Scan for the cell matching the given text and deliver its (X, Y) coordinate at center. 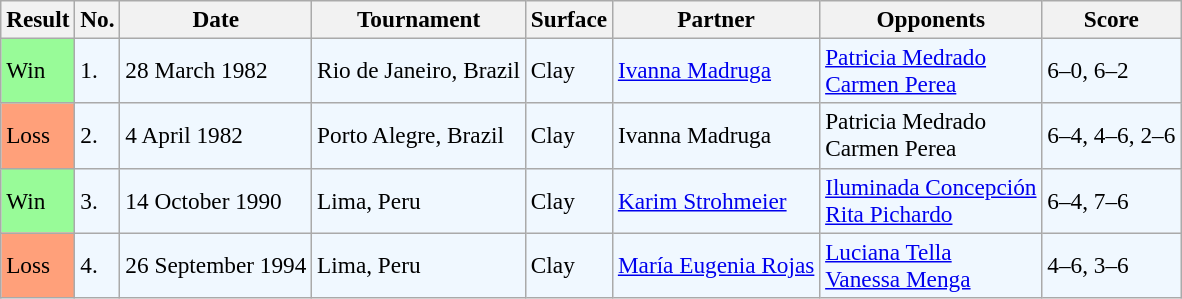
3. (98, 200)
Iluminada Concepción Rita Pichardo (931, 200)
28 March 1982 (216, 70)
1. (98, 70)
6–0, 6–2 (1112, 70)
4 April 1982 (216, 136)
Opponents (931, 19)
Partner (716, 19)
Rio de Janeiro, Brazil (419, 70)
4–6, 3–6 (1112, 264)
Luciana Tella Vanessa Menga (931, 264)
2. (98, 136)
Surface (568, 19)
Porto Alegre, Brazil (419, 136)
14 October 1990 (216, 200)
6–4, 4–6, 2–6 (1112, 136)
No. (98, 19)
4. (98, 264)
Karim Strohmeier (716, 200)
Date (216, 19)
Score (1112, 19)
María Eugenia Rojas (716, 264)
26 September 1994 (216, 264)
Tournament (419, 19)
Result (38, 19)
6–4, 7–6 (1112, 200)
